Scan for the cell matching the given text and deliver its [X, Y] coordinate at center. 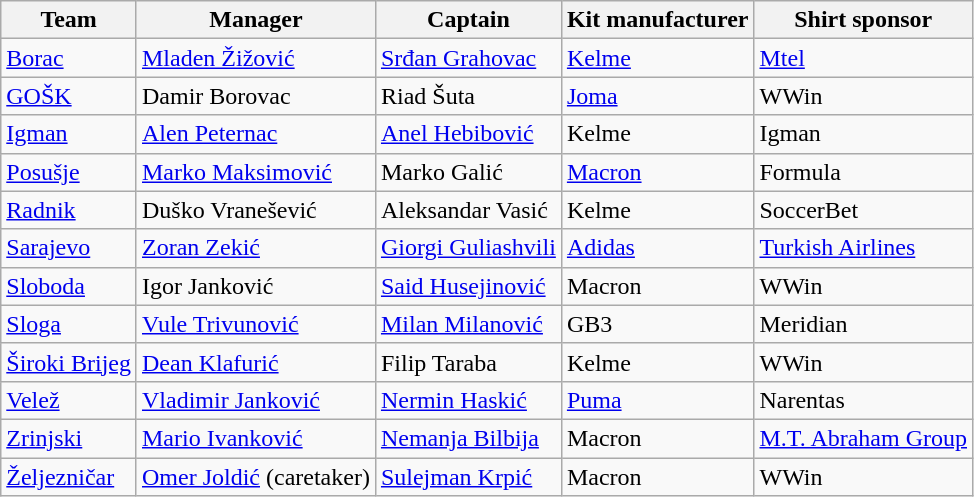
Alen Peternac [256, 134]
Zoran Zekić [256, 248]
Željezničar [69, 477]
Adidas [658, 248]
Omer Joldić (caretaker) [256, 477]
Captain [468, 20]
Sarajevo [69, 248]
Formula [864, 172]
Duško Vranešević [256, 210]
Riad Šuta [468, 96]
Srđan Grahovac [468, 58]
Manager [256, 20]
Said Husejinović [468, 286]
Kit manufacturer [658, 20]
M.T. Abraham Group [864, 438]
Filip Taraba [468, 362]
GOŠK [69, 96]
Zrinjski [69, 438]
Mtel [864, 58]
Shirt sponsor [864, 20]
Damir Borovac [256, 96]
Sulejman Krpić [468, 477]
SoccerBet [864, 210]
Team [69, 20]
Mario Ivanković [256, 438]
Marko Maksimović [256, 172]
Marko Galić [468, 172]
Aleksandar Vasić [468, 210]
GB3 [658, 324]
Giorgi Guliashvili [468, 248]
Joma [658, 96]
Mladen Žižović [256, 58]
Dean Klafurić [256, 362]
Vladimir Janković [256, 400]
Posušje [69, 172]
Radnik [69, 210]
Nemanja Bilbija [468, 438]
Borac [69, 58]
Velež [69, 400]
Milan Milanović [468, 324]
Puma [658, 400]
Široki Brijeg [69, 362]
Meridian [864, 324]
Narentas [864, 400]
Anel Hebibović [468, 134]
Nermin Haskić [468, 400]
Sloboda [69, 286]
Sloga [69, 324]
Vule Trivunović [256, 324]
Turkish Airlines [864, 248]
Igor Janković [256, 286]
